Output the (x, y) coordinate of the center of the cell containing the given text.  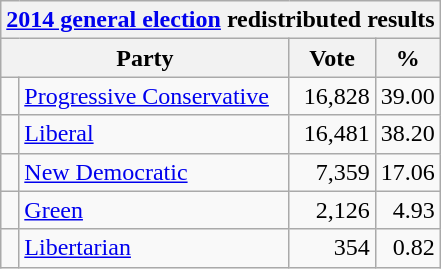
16,828 (332, 96)
% (408, 58)
7,359 (332, 172)
Party (145, 58)
4.93 (408, 210)
2,126 (332, 210)
2014 general election redistributed results (220, 20)
16,481 (332, 134)
Green (154, 210)
0.82 (408, 248)
17.06 (408, 172)
354 (332, 248)
Liberal (154, 134)
39.00 (408, 96)
Vote (332, 58)
New Democratic (154, 172)
38.20 (408, 134)
Progressive Conservative (154, 96)
Libertarian (154, 248)
